From the cell containing the given text, extract its center point as [X, Y] coordinate. 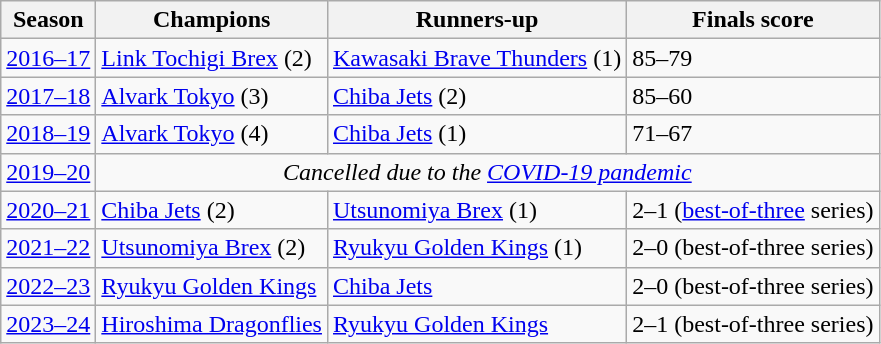
Hiroshima Dragonflies [212, 324]
2023–24 [48, 324]
71–67 [753, 134]
Kawasaki Brave Thunders (1) [476, 58]
Runners-up [476, 20]
2016–17 [48, 58]
Alvark Tokyo (3) [212, 96]
Chiba Jets [476, 286]
85–79 [753, 58]
2019–20 [48, 172]
2018–19 [48, 134]
Finals score [753, 20]
Ryukyu Golden Kings (1) [476, 248]
Utsunomiya Brex (1) [476, 210]
Cancelled due to the COVID-19 pandemic [488, 172]
85–60 [753, 96]
Utsunomiya Brex (2) [212, 248]
2022–23 [48, 286]
Season [48, 20]
Chiba Jets (1) [476, 134]
Alvark Tokyo (4) [212, 134]
Champions [212, 20]
2020–21 [48, 210]
2017–18 [48, 96]
Link Tochigi Brex (2) [212, 58]
2021–22 [48, 248]
